Find where the given text appears and provide that cell's center as [x, y] coordinate. 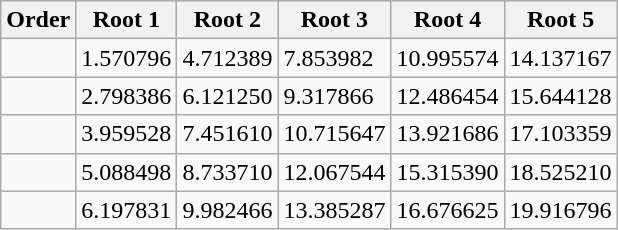
5.088498 [126, 172]
12.067544 [334, 172]
15.315390 [448, 172]
6.197831 [126, 210]
Root 4 [448, 20]
3.959528 [126, 134]
7.451610 [228, 134]
18.525210 [560, 172]
13.385287 [334, 210]
7.853982 [334, 58]
19.916796 [560, 210]
15.644128 [560, 96]
8.733710 [228, 172]
13.921686 [448, 134]
Order [38, 20]
9.982466 [228, 210]
2.798386 [126, 96]
Root 1 [126, 20]
9.317866 [334, 96]
1.570796 [126, 58]
Root 2 [228, 20]
10.715647 [334, 134]
16.676625 [448, 210]
6.121250 [228, 96]
10.995574 [448, 58]
Root 3 [334, 20]
Root 5 [560, 20]
14.137167 [560, 58]
4.712389 [228, 58]
12.486454 [448, 96]
17.103359 [560, 134]
